Output the [X, Y] coordinate of the center of the cell containing the given text.  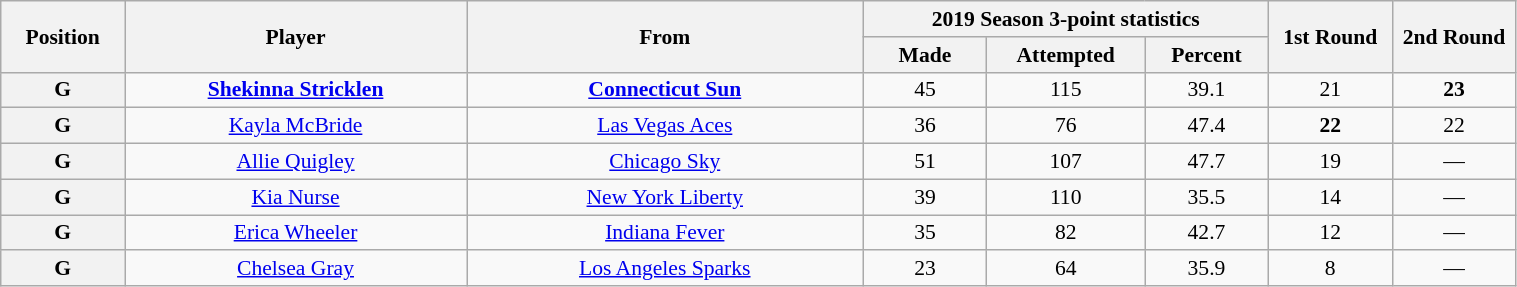
14 [1330, 197]
76 [1066, 126]
110 [1066, 197]
Las Vegas Aces [666, 126]
2019 Season 3-point statistics [1066, 19]
Player [296, 36]
47.7 [1207, 162]
47.4 [1207, 126]
35.5 [1207, 197]
Chicago Sky [666, 162]
Erica Wheeler [296, 233]
51 [925, 162]
Attempted [1066, 55]
Indiana Fever [666, 233]
39.1 [1207, 90]
Kayla McBride [296, 126]
35.9 [1207, 269]
2nd Round [1454, 36]
42.7 [1207, 233]
Made [925, 55]
21 [1330, 90]
19 [1330, 162]
Los Angeles Sparks [666, 269]
Chelsea Gray [296, 269]
12 [1330, 233]
Allie Quigley [296, 162]
Percent [1207, 55]
8 [1330, 269]
Connecticut Sun [666, 90]
64 [1066, 269]
45 [925, 90]
35 [925, 233]
82 [1066, 233]
Shekinna Stricklen [296, 90]
From [666, 36]
1st Round [1330, 36]
115 [1066, 90]
Position [63, 36]
39 [925, 197]
Kia Nurse [296, 197]
New York Liberty [666, 197]
36 [925, 126]
107 [1066, 162]
